Extract the [x, y] coordinate from the center of the cell holding the provided text.  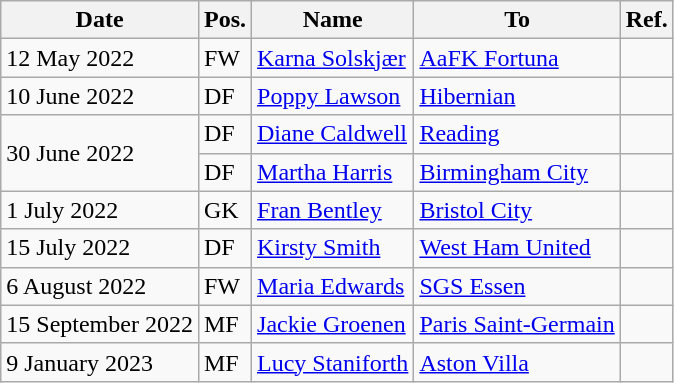
Maria Edwards [333, 286]
Pos. [224, 20]
West Ham United [517, 248]
Aston Villa [517, 362]
GK [224, 210]
To [517, 20]
12 May 2022 [100, 58]
9 January 2023 [100, 362]
Lucy Staniforth [333, 362]
10 June 2022 [100, 96]
Reading [517, 134]
AaFK Fortuna [517, 58]
Date [100, 20]
Martha Harris [333, 172]
Hibernian [517, 96]
30 June 2022 [100, 153]
Diane Caldwell [333, 134]
Name [333, 20]
Birmingham City [517, 172]
Paris Saint-Germain [517, 324]
Ref. [646, 20]
SGS Essen [517, 286]
Bristol City [517, 210]
Jackie Groenen [333, 324]
6 August 2022 [100, 286]
1 July 2022 [100, 210]
Kirsty Smith [333, 248]
15 September 2022 [100, 324]
Poppy Lawson [333, 96]
15 July 2022 [100, 248]
Karna Solskjær [333, 58]
Fran Bentley [333, 210]
